Pinpoint the cell where the given text exists, returning its (X, Y) midpoint coordinate. 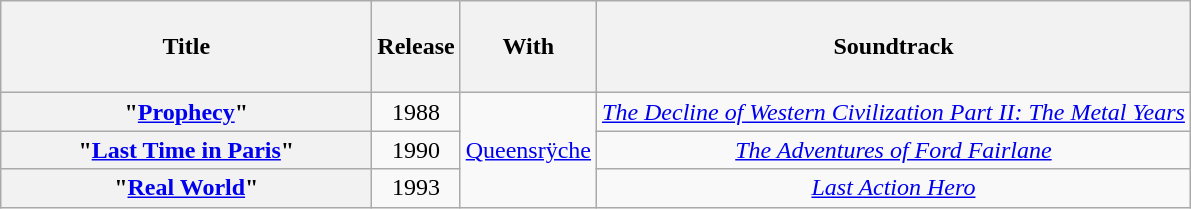
1990 (416, 150)
The Adventures of Ford Fairlane (894, 150)
Soundtrack (894, 47)
1988 (416, 112)
Last Action Hero (894, 188)
"Prophecy" (186, 112)
The Decline of Western Civilization Part II: The Metal Years (894, 112)
With (528, 47)
1993 (416, 188)
Title (186, 47)
Queensrÿche (528, 150)
"Last Time in Paris" (186, 150)
"Real World" (186, 188)
Release (416, 47)
